Locate the cell with the specified text and output its (x, y) center coordinate. 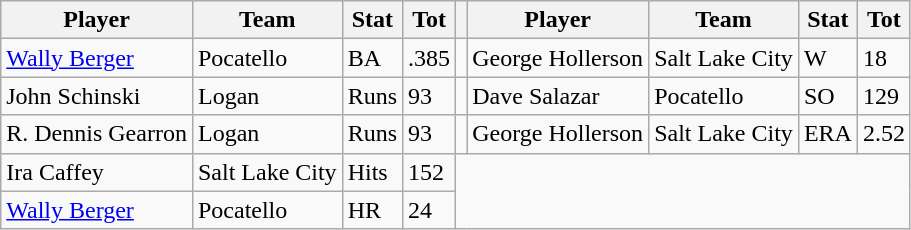
ERA (828, 134)
152 (430, 172)
129 (884, 96)
HR (372, 210)
Dave Salazar (558, 96)
Ira Caffey (97, 172)
2.52 (884, 134)
SO (828, 96)
W (828, 58)
R. Dennis Gearron (97, 134)
John Schinski (97, 96)
24 (430, 210)
18 (884, 58)
.385 (430, 58)
Hits (372, 172)
BA (372, 58)
